For the text-containing cell, return its midpoint in [x, y] coordinate format. 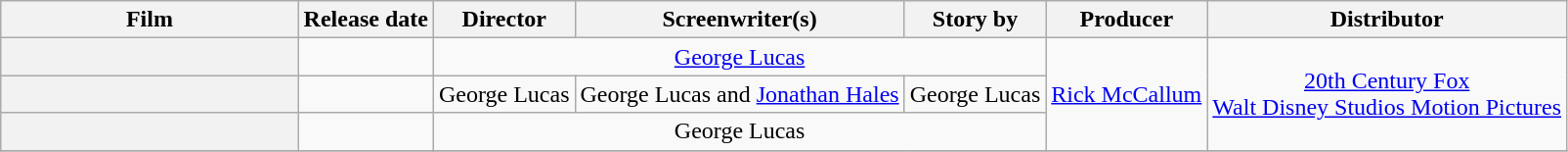
Story by [976, 20]
20th Century Fox Walt Disney Studios Motion Pictures [1387, 94]
Film [150, 20]
Producer [1126, 20]
Director [504, 20]
Release date [366, 20]
George Lucas and Jonathan Hales [739, 94]
Rick McCallum [1126, 94]
Distributor [1387, 20]
Screenwriter(s) [739, 20]
